From the cell containing the given text, extract its center point as [x, y] coordinate. 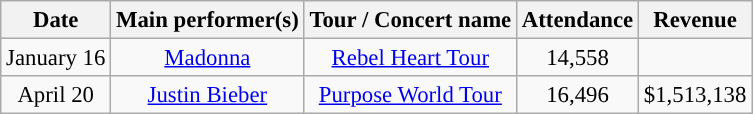
January 16 [56, 58]
Madonna [208, 58]
Attendance [578, 20]
$1,513,138 [696, 95]
Date [56, 20]
Revenue [696, 20]
Main performer(s) [208, 20]
April 20 [56, 95]
Purpose World Tour [410, 95]
Justin Bieber [208, 95]
Rebel Heart Tour [410, 58]
Tour / Concert name [410, 20]
16,496 [578, 95]
14,558 [578, 58]
